Extract the [X, Y] coordinate from the center of the cell holding the provided text.  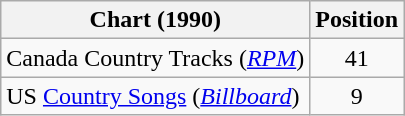
Canada Country Tracks (RPM) [156, 58]
Chart (1990) [156, 20]
41 [357, 58]
Position [357, 20]
US Country Songs (Billboard) [156, 96]
9 [357, 96]
